Determine the (X, Y) coordinate at the center of the cell enclosing the given text.  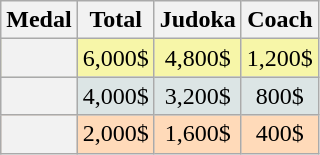
Judoka (198, 20)
1,600$ (198, 134)
3,200$ (198, 96)
Medal (39, 20)
1,200$ (280, 58)
2,000$ (116, 134)
6,000$ (116, 58)
Coach (280, 20)
4,800$ (198, 58)
4,000$ (116, 96)
Total (116, 20)
800$ (280, 96)
400$ (280, 134)
